Locate the cell with the specified text and output its (x, y) center coordinate. 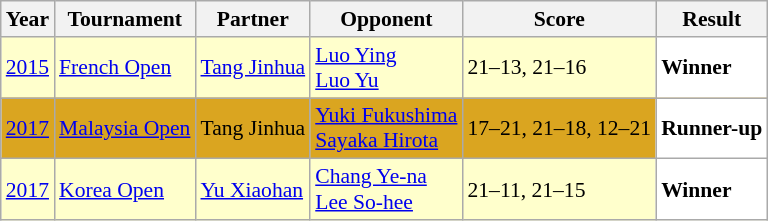
Partner (252, 19)
Tournament (124, 19)
Yu Xiaohan (252, 190)
Result (712, 19)
Korea Open (124, 190)
Malaysia Open (124, 128)
Score (559, 19)
Year (28, 19)
Luo Ying Luo Yu (386, 68)
17–21, 21–18, 12–21 (559, 128)
French Open (124, 68)
21–11, 21–15 (559, 190)
Chang Ye-na Lee So-hee (386, 190)
Yuki Fukushima Sayaka Hirota (386, 128)
2015 (28, 68)
Opponent (386, 19)
21–13, 21–16 (559, 68)
Runner-up (712, 128)
